From the cell containing the given text, extract its center point as (X, Y) coordinate. 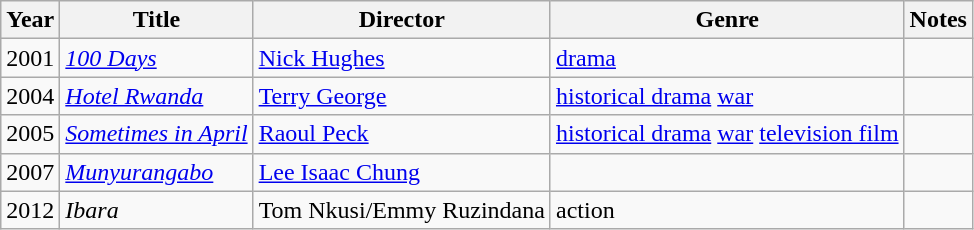
2004 (30, 96)
Lee Isaac Chung (402, 172)
Notes (938, 20)
2001 (30, 58)
drama (727, 58)
Nick Hughes (402, 58)
action (727, 210)
Ibara (156, 210)
Director (402, 20)
Raoul Peck (402, 134)
Munyurangabo (156, 172)
2007 (30, 172)
Genre (727, 20)
Tom Nkusi/Emmy Ruzindana (402, 210)
Hotel Rwanda (156, 96)
Terry George (402, 96)
Title (156, 20)
Sometimes in April (156, 134)
2012 (30, 210)
100 Days (156, 58)
2005 (30, 134)
historical drama war television film (727, 134)
historical drama war (727, 96)
Year (30, 20)
